Search for the cell housing the specified text and yield its (x, y) center coordinate. 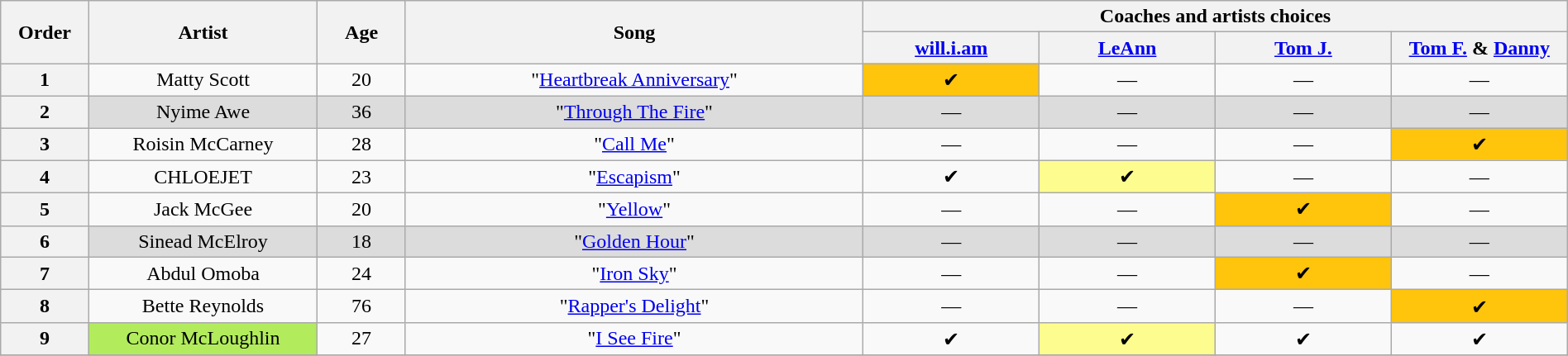
Bette Reynolds (203, 306)
"Through The Fire" (633, 112)
76 (361, 306)
"Iron Sky" (633, 273)
Conor McLoughlin (203, 339)
"Yellow" (633, 210)
Matty Scott (203, 80)
Artist (203, 32)
Tom J. (1303, 48)
9 (45, 339)
6 (45, 241)
"I See Fire" (633, 339)
2 (45, 112)
will.i.am (951, 48)
8 (45, 306)
"Heartbreak Anniversary" (633, 80)
24 (361, 273)
Song (633, 32)
Order (45, 32)
28 (361, 144)
Tom F. & Danny (1479, 48)
3 (45, 144)
23 (361, 177)
"Call Me" (633, 144)
LeAnn (1128, 48)
Coaches and artists choices (1216, 17)
"Escapism" (633, 177)
Age (361, 32)
Sinead McElroy (203, 241)
4 (45, 177)
27 (361, 339)
36 (361, 112)
Abdul Omoba (203, 273)
1 (45, 80)
"Golden Hour" (633, 241)
18 (361, 241)
7 (45, 273)
Roisin McCarney (203, 144)
5 (45, 210)
"Rapper's Delight" (633, 306)
CHLOEJET (203, 177)
Nyime Awe (203, 112)
Jack McGee (203, 210)
